Return [x, y] of the center of cell containing provided text 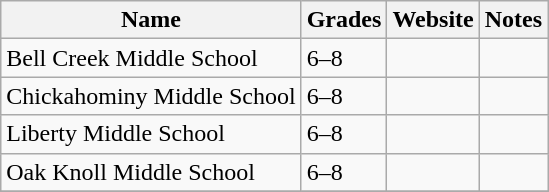
Notes [513, 20]
Name [151, 20]
Website [433, 20]
Grades [344, 20]
Bell Creek Middle School [151, 58]
Liberty Middle School [151, 134]
Oak Knoll Middle School [151, 172]
Chickahominy Middle School [151, 96]
